For the text-containing cell, return its midpoint in (x, y) coordinate format. 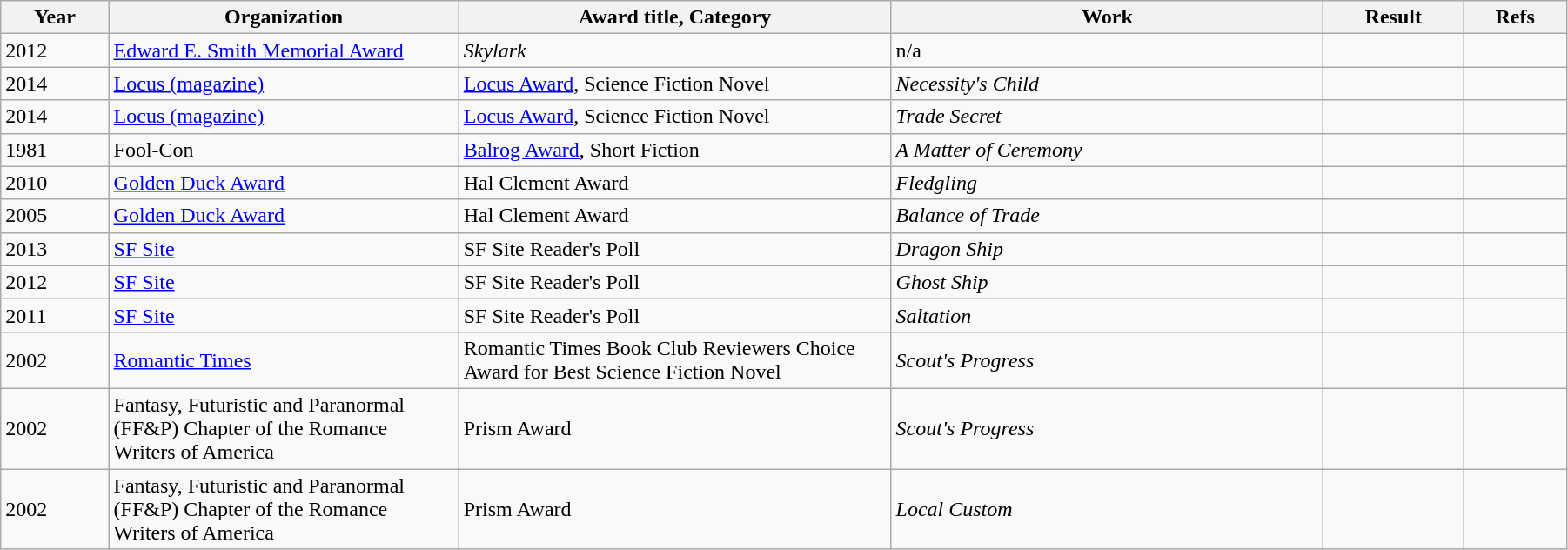
A Matter of Ceremony (1107, 150)
Saltation (1107, 315)
Local Custom (1107, 508)
Balrog Award, Short Fiction (675, 150)
2013 (55, 249)
Trade Secret (1107, 117)
Fool-Con (284, 150)
2005 (55, 216)
Dragon Ship (1107, 249)
2010 (55, 183)
Necessity's Child (1107, 84)
Work (1107, 17)
Romantic Times (284, 360)
1981 (55, 150)
Ghost Ship (1107, 282)
Fledgling (1107, 183)
Romantic Times Book Club Reviewers Choice Award for Best Science Fiction Novel (675, 360)
2011 (55, 315)
Result (1394, 17)
Award title, Category (675, 17)
Edward E. Smith Memorial Award (284, 50)
n/a (1107, 50)
Refs (1516, 17)
Balance of Trade (1107, 216)
Organization (284, 17)
Year (55, 17)
Skylark (675, 50)
